Search for the cell housing the specified text and yield its [x, y] center coordinate. 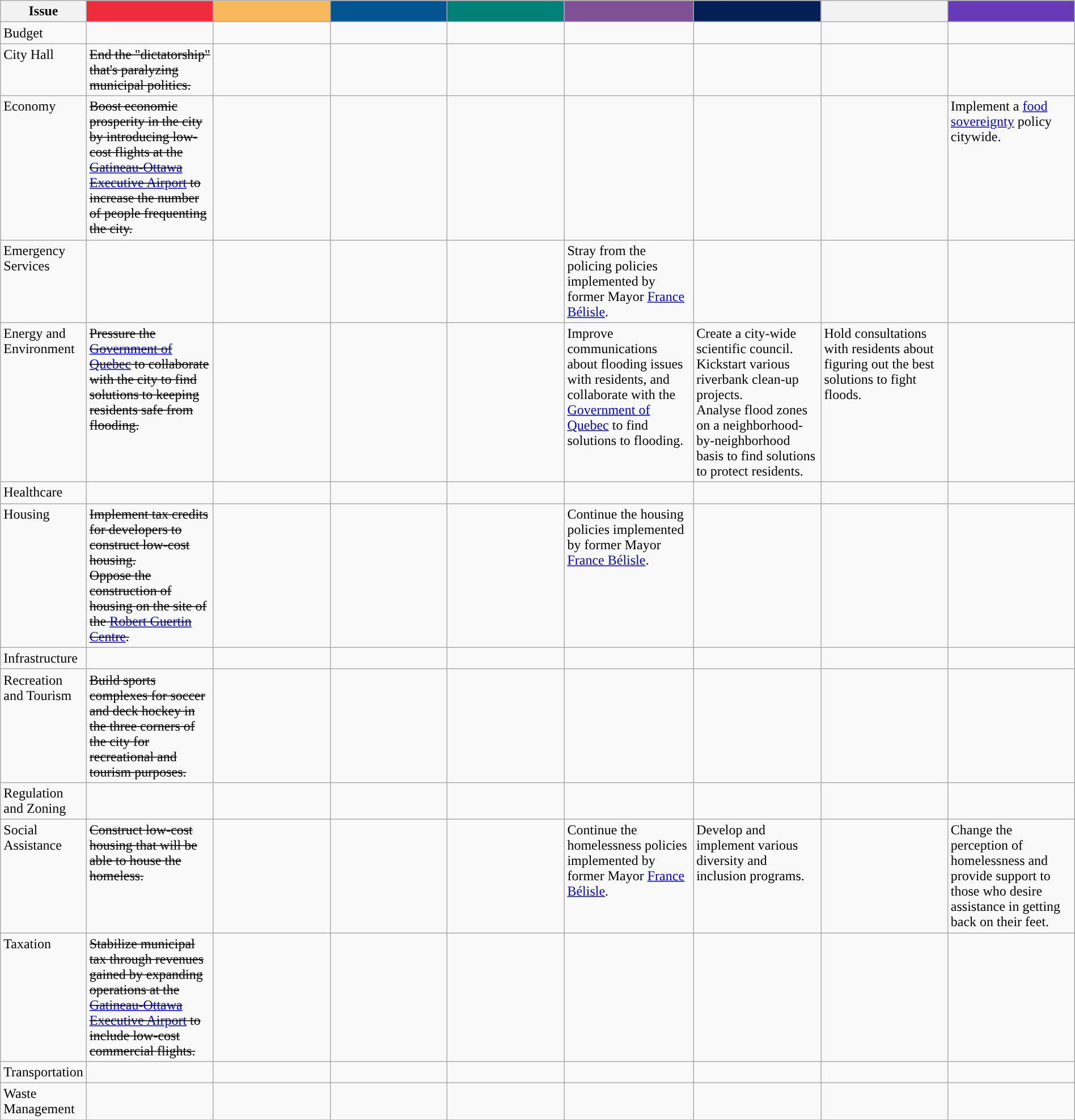
Regulation and Zoning [44, 800]
Issue [44, 11]
Transportation [44, 1072]
Continue the housing policies implemented by former Mayor France Bélisle. [629, 575]
Housing [44, 575]
Improve communications about flooding issues with residents, and collaborate with the Government of Quebec to find solutions to flooding. [629, 402]
Develop and implement various diversity and inclusion programs. [757, 876]
Implement a food sovereignty policy citywide. [1011, 168]
Healthcare [44, 493]
Stray from the policing policies implemented by former Mayor France Bélisle. [629, 281]
Construct low-cost housing that will be able to house the homeless. [150, 876]
Build sports complexes for soccer and deck hockey in the three corners of the city for recreational and tourism purposes. [150, 726]
Change the perception of homelessness and provide support to those who desire assistance in getting back on their feet. [1011, 876]
Budget [44, 33]
Emergency Services [44, 281]
Economy [44, 168]
City Hall [44, 70]
End the "dictatorship" that's paralyzing municipal politics. [150, 70]
Taxation [44, 998]
Energy and Environment [44, 402]
Recreation and Tourism [44, 726]
Pressure the Government of Quebec to collaborate with the city to find solutions to keeping residents safe from flooding. [150, 402]
Infrastructure [44, 658]
Hold consultations with residents about figuring out the best solutions to fight floods. [884, 402]
Continue the homelessness policies implemented by former Mayor France Bélisle. [629, 876]
Waste Management [44, 1102]
Implement tax credits for developers to construct low-cost housing.Oppose the construction of housing on the site of the Robert Guertin Centre. [150, 575]
Social Assistance [44, 876]
